For the text-containing cell, return its midpoint in (x, y) coordinate format. 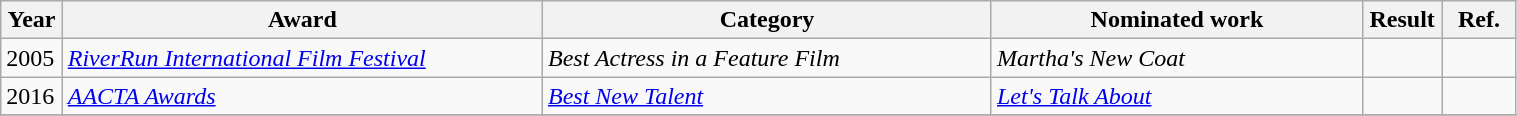
Let's Talk About (1176, 96)
Result (1402, 20)
AACTA Awards (302, 96)
Award (302, 20)
RiverRun International Film Festival (302, 58)
2005 (32, 58)
Ref. (1479, 20)
2016 (32, 96)
Martha's New Coat (1176, 58)
Best Actress in a Feature Film (766, 58)
Category (766, 20)
Nominated work (1176, 20)
Year (32, 20)
Best New Talent (766, 96)
